Pinpoint the cell where the given text exists, returning its (X, Y) midpoint coordinate. 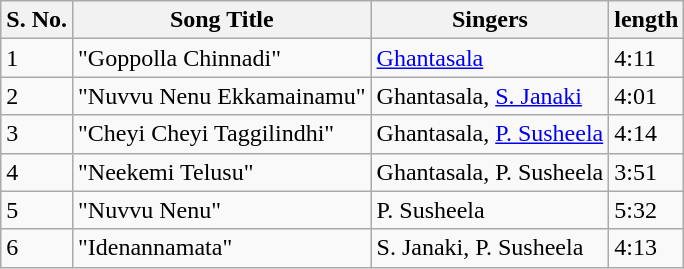
4:13 (646, 248)
"Neekemi Telusu" (222, 172)
"Goppolla Chinnadi" (222, 58)
"Cheyi Cheyi Taggilindhi" (222, 134)
"Nuvvu Nenu Ekkamainamu" (222, 96)
5 (37, 210)
Ghantasala (490, 58)
Singers (490, 20)
4:01 (646, 96)
"Nuvvu Nenu" (222, 210)
S. No. (37, 20)
S. Janaki, P. Susheela (490, 248)
3:51 (646, 172)
"Idenannamata" (222, 248)
length (646, 20)
4:11 (646, 58)
5:32 (646, 210)
4:14 (646, 134)
1 (37, 58)
4 (37, 172)
2 (37, 96)
3 (37, 134)
P. Susheela (490, 210)
6 (37, 248)
Ghantasala, S. Janaki (490, 96)
Song Title (222, 20)
